Identify which cell holds the provided text, then report its [x, y] central coordinate. 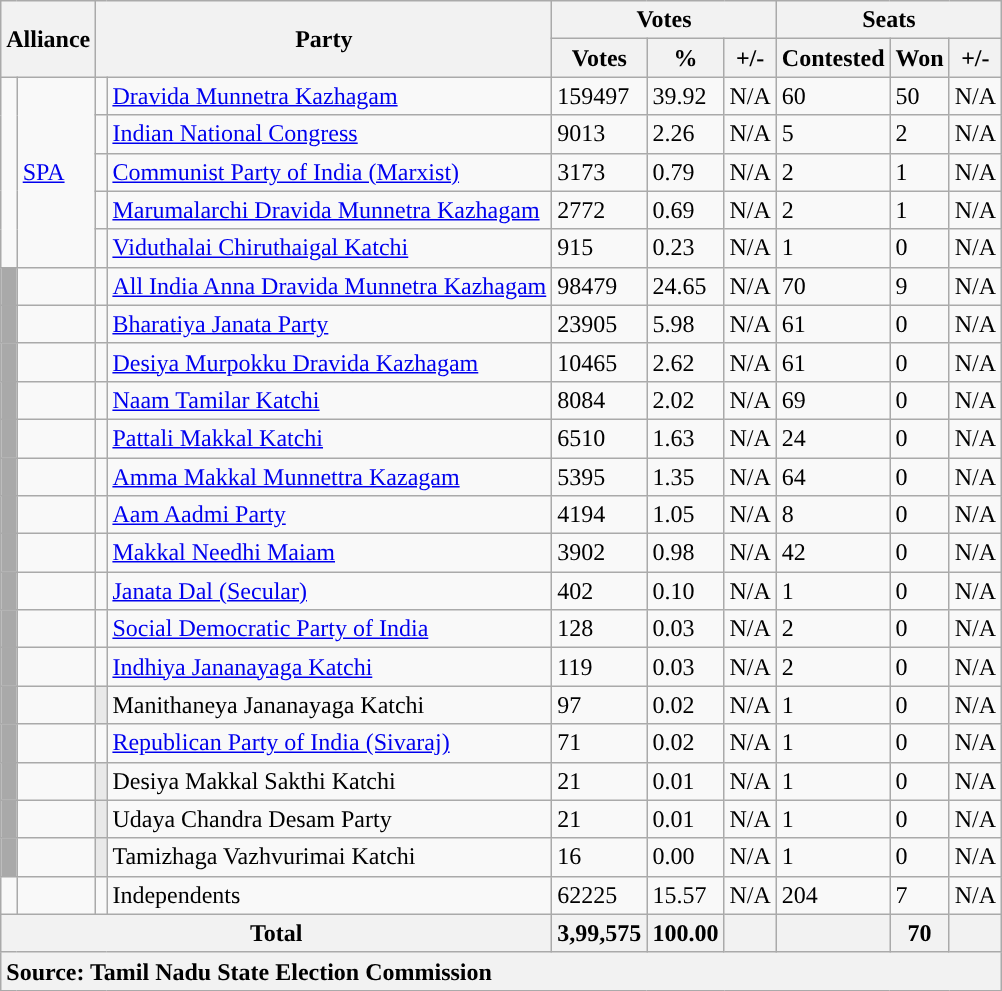
0.23 [686, 248]
5.98 [686, 324]
Total [276, 933]
7 [920, 895]
159497 [600, 96]
128 [600, 629]
69 [833, 400]
1.63 [686, 438]
Udaya Chandra Desam Party [330, 819]
71 [600, 743]
24.65 [686, 286]
Desiya Murpokku Dravida Kazhagam [330, 362]
Alliance [48, 39]
5395 [600, 477]
Tamizhaga Vazhvurimai Katchi [330, 857]
Manithaneya Jananayaga Katchi [330, 705]
Aam Aadmi Party [330, 515]
Pattali Makkal Katchi [330, 438]
Janata Dal (Secular) [330, 591]
16 [600, 857]
42 [833, 553]
2.02 [686, 400]
204 [833, 895]
4194 [600, 515]
3173 [600, 172]
0.00 [686, 857]
64 [833, 477]
Bharatiya Janata Party [330, 324]
2.62 [686, 362]
62225 [600, 895]
6510 [600, 438]
Source: Tamil Nadu State Election Commission [502, 971]
Social Democratic Party of India [330, 629]
Amma Makkal Munnettra Kazagam [330, 477]
Desiya Makkal Sakthi Katchi [330, 781]
97 [600, 705]
SPA [56, 172]
0.98 [686, 553]
8084 [600, 400]
915 [600, 248]
2.26 [686, 134]
Won [920, 58]
2772 [600, 210]
100.00 [686, 933]
Republican Party of India (Sivaraj) [330, 743]
Dravida Munnetra Kazhagam [330, 96]
3,99,575 [600, 933]
24 [833, 438]
Party [324, 39]
Marumalarchi Dravida Munnetra Kazhagam [330, 210]
Communist Party of India (Marxist) [330, 172]
15.57 [686, 895]
Indhiya Jananayaga Katchi [330, 667]
1.35 [686, 477]
39.92 [686, 96]
Independents [330, 895]
60 [833, 96]
1.05 [686, 515]
0.69 [686, 210]
9 [920, 286]
Naam Tamilar Katchi [330, 400]
402 [600, 591]
8 [833, 515]
Seats [888, 20]
119 [600, 667]
Contested [833, 58]
98479 [600, 286]
5 [833, 134]
50 [920, 96]
Viduthalai Chiruthaigal Katchi [330, 248]
10465 [600, 362]
9013 [600, 134]
Makkal Needhi Maiam [330, 553]
3902 [600, 553]
0.10 [686, 591]
% [686, 58]
All India Anna Dravida Munnetra Kazhagam [330, 286]
23905 [600, 324]
Indian National Congress [330, 134]
0.79 [686, 172]
